Capture the cell that displays the provided text and extract its (X, Y) central coordinate. 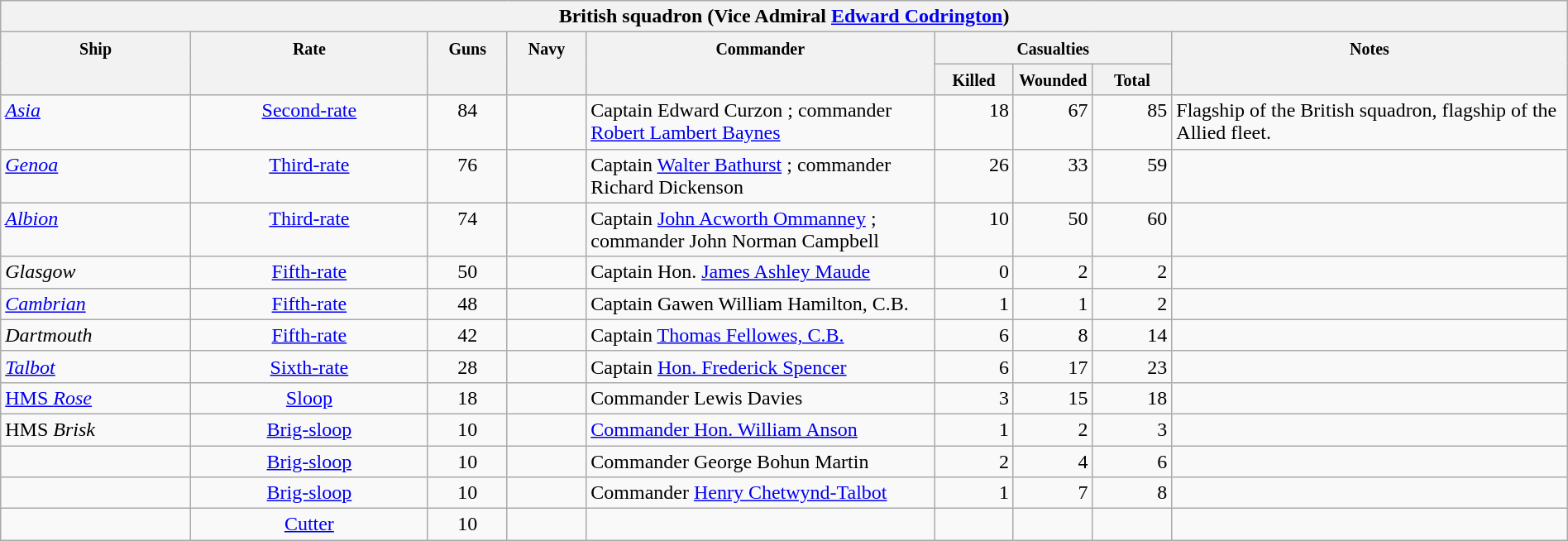
Talbot (96, 366)
Captain Thomas Fellowes, C.B. (761, 335)
Cambrian (96, 304)
Commander Hon. William Anson (761, 429)
Ship (96, 64)
84 (467, 122)
17 (1053, 366)
Captain Hon. Frederick Spencer (761, 366)
Guns (467, 64)
Albion (96, 230)
Commander Henry Chetwynd-Talbot (761, 493)
Rate (309, 64)
Sloop (309, 398)
Total (1132, 79)
85 (1132, 122)
Second-rate (309, 122)
Flagship of the British squadron, flagship of the Allied fleet. (1370, 122)
HMS Rose (96, 398)
Captain Gawen William Hamilton, C.B. (761, 304)
23 (1132, 366)
74 (467, 230)
Wounded (1053, 79)
42 (467, 335)
Commander George Bohun Martin (761, 461)
0 (974, 272)
Captain John Acworth Ommanney ; commander John Norman Campbell (761, 230)
67 (1053, 122)
15 (1053, 398)
Cutter (309, 524)
7 (1053, 493)
Commander (761, 64)
28 (467, 366)
Captain Hon. James Ashley Maude (761, 272)
Killed (974, 79)
76 (467, 175)
Commander Lewis Davies (761, 398)
HMS Brisk (96, 429)
Asia (96, 122)
Casualties (1054, 48)
60 (1132, 230)
Genoa (96, 175)
26 (974, 175)
Navy (547, 64)
59 (1132, 175)
Captain Walter Bathurst ; commander Richard Dickenson (761, 175)
Notes (1370, 64)
Dartmouth (96, 335)
Sixth-rate (309, 366)
4 (1053, 461)
British squadron (Vice Admiral Edward Codrington) (784, 17)
14 (1132, 335)
48 (467, 304)
Glasgow (96, 272)
Captain Edward Curzon ; commander Robert Lambert Baynes (761, 122)
33 (1053, 175)
